Return (X, Y) of the center of cell containing provided text 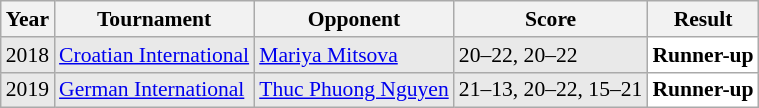
German International (154, 90)
Result (702, 19)
2019 (28, 90)
Croatian International (154, 55)
Score (551, 19)
Year (28, 19)
20–22, 20–22 (551, 55)
Tournament (154, 19)
Opponent (354, 19)
Thuc Phuong Nguyen (354, 90)
21–13, 20–22, 15–21 (551, 90)
2018 (28, 55)
Mariya Mitsova (354, 55)
